Return [x, y] of the center of cell containing provided text 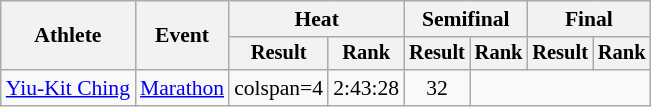
Athlete [68, 36]
Event [182, 36]
Semifinal [466, 19]
32 [437, 88]
colspan=4 [278, 88]
Yiu-Kit Ching [68, 88]
Heat [316, 19]
Marathon [182, 88]
2:43:28 [366, 88]
Final [588, 19]
